Scan for the cell matching the given text and deliver its (x, y) coordinate at center. 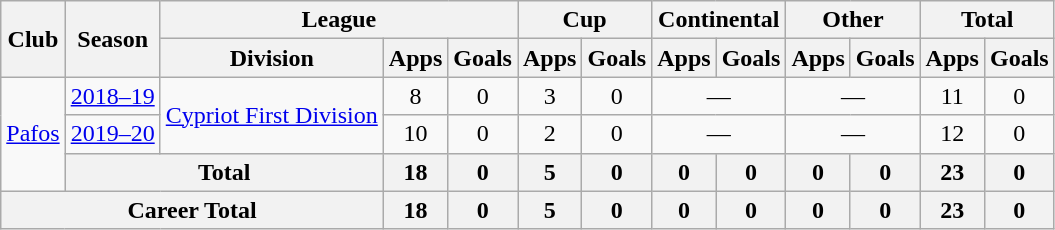
Pafos (33, 134)
Other (853, 20)
10 (415, 134)
Division (272, 58)
League (338, 20)
3 (550, 96)
2018–19 (112, 96)
Cup (585, 20)
Club (33, 39)
12 (952, 134)
Season (112, 39)
Cypriot First Division (272, 115)
Continental (719, 20)
Career Total (192, 210)
8 (415, 96)
2 (550, 134)
11 (952, 96)
2019–20 (112, 134)
